Locate the cell with the specified text and output its (X, Y) center coordinate. 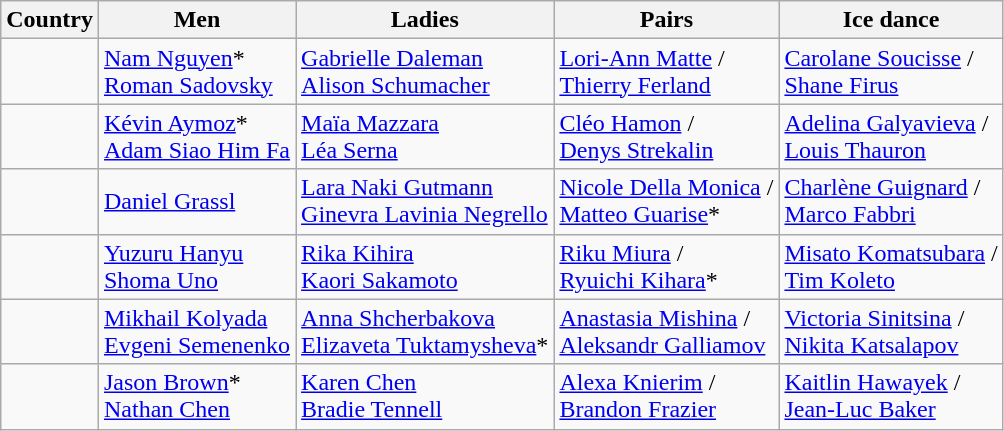
Carolane Soucisse / Shane Firus (891, 72)
Ice dance (891, 20)
Riku Miura / Ryuichi Kihara* (666, 266)
Maïa MazzaraLéa Serna (425, 136)
Yuzuru HanyuShoma Uno (196, 266)
Cléo Hamon / Denys Strekalin (666, 136)
Kaitlin Hawayek / Jean-Luc Baker (891, 396)
Karen ChenBradie Tennell (425, 396)
Kévin Aymoz*Adam Siao Him Fa (196, 136)
Victoria Sinitsina / Nikita Katsalapov (891, 332)
Misato Komatsubara / Tim Koleto (891, 266)
Jason Brown*Nathan Chen (196, 396)
Ladies (425, 20)
Pairs (666, 20)
Gabrielle DalemanAlison Schumacher (425, 72)
Nam Nguyen*Roman Sadovsky (196, 72)
Lori-Ann Matte / Thierry Ferland (666, 72)
Daniel Grassl (196, 202)
Anna ShcherbakovaElizaveta Tuktamysheva* (425, 332)
Charlène Guignard / Marco Fabbri (891, 202)
Country (50, 20)
Men (196, 20)
Alexa Knierim / Brandon Frazier (666, 396)
Adelina Galyavieva / Louis Thauron (891, 136)
Mikhail KolyadaEvgeni Semenenko (196, 332)
Nicole Della Monica / Matteo Guarise* (666, 202)
Anastasia Mishina / Aleksandr Galliamov (666, 332)
Lara Naki GutmannGinevra Lavinia Negrello (425, 202)
Rika KihiraKaori Sakamoto (425, 266)
